Return (x, y) of the center of cell containing provided text 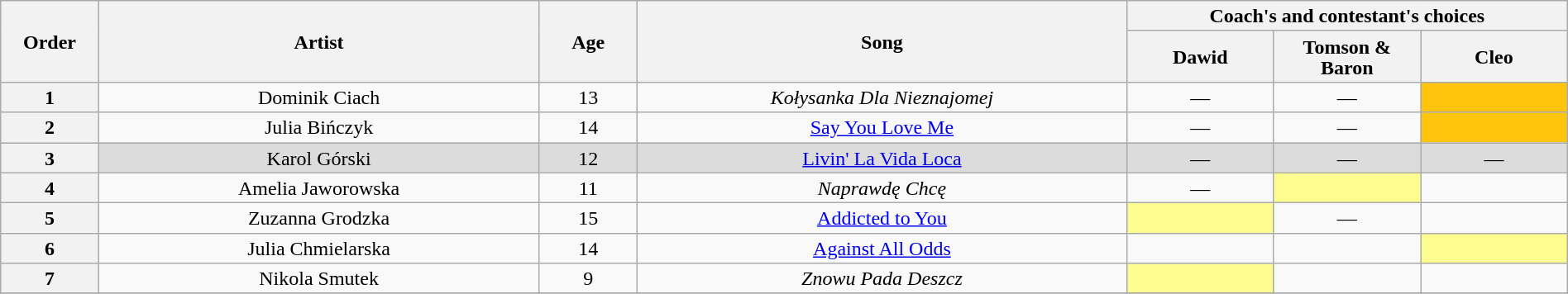
13 (588, 97)
Coach's and contestant's choices (1346, 17)
Addicted to You (882, 218)
Livin' La Vida Loca (882, 157)
Karol Górski (319, 157)
Age (588, 41)
Julia Bińczyk (319, 127)
1 (50, 97)
Order (50, 41)
Znowu Pada Deszcz (882, 279)
12 (588, 157)
Artist (319, 41)
Naprawdę Chcę (882, 188)
Say You Love Me (882, 127)
6 (50, 248)
5 (50, 218)
11 (588, 188)
Song (882, 41)
Zuzanna Grodzka (319, 218)
4 (50, 188)
7 (50, 279)
15 (588, 218)
Dawid (1200, 56)
Tomson & Baron (1347, 56)
Amelia Jaworowska (319, 188)
3 (50, 157)
Cleo (1494, 56)
Nikola Smutek (319, 279)
Dominik Ciach (319, 97)
9 (588, 279)
2 (50, 127)
Julia Chmielarska (319, 248)
Kołysanka Dla Nieznajomej (882, 97)
Against All Odds (882, 248)
